Scan for the cell matching the given text and deliver its (x, y) coordinate at center. 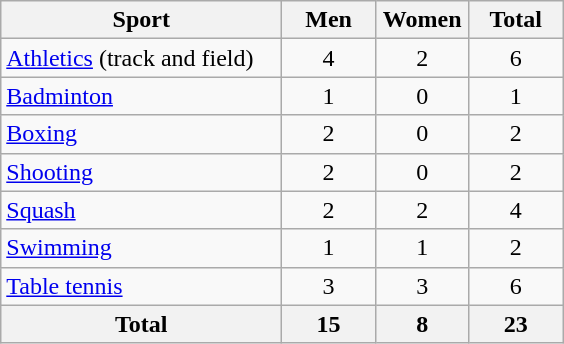
15 (329, 324)
Sport (142, 20)
Shooting (142, 172)
8 (422, 324)
Athletics (track and field) (142, 58)
Table tennis (142, 286)
Men (329, 20)
Boxing (142, 134)
Women (422, 20)
Badminton (142, 96)
Squash (142, 210)
Swimming (142, 248)
23 (516, 324)
